Find where the given text appears and provide that cell's center as (X, Y) coordinate. 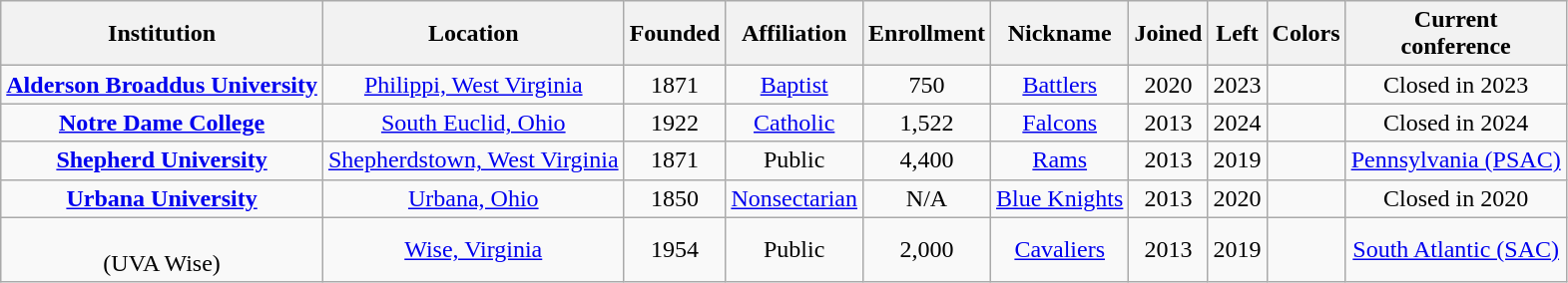
N/A (927, 198)
Nickname (1060, 34)
South Atlantic (SAC) (1455, 249)
(UVA Wise) (162, 249)
Nonsectarian (794, 198)
Colors (1306, 34)
Battlers (1060, 85)
1,522 (927, 123)
Cavaliers (1060, 249)
Baptist (794, 85)
750 (927, 85)
Urbana University (162, 198)
Closed in 2023 (1455, 85)
1922 (675, 123)
Institution (162, 34)
Location (473, 34)
Closed in 2024 (1455, 123)
Rams (1060, 160)
Falcons (1060, 123)
Founded (675, 34)
2,000 (927, 249)
Philippi, West Virginia (473, 85)
Blue Knights (1060, 198)
Wise, Virginia (473, 249)
2024 (1238, 123)
2023 (1238, 85)
Enrollment (927, 34)
Notre Dame College (162, 123)
Currentconference (1455, 34)
Affiliation (794, 34)
Closed in 2020 (1455, 198)
Urbana, Ohio (473, 198)
Pennsylvania (PSAC) (1455, 160)
Joined (1168, 34)
1954 (675, 249)
Shepherdstown, West Virginia (473, 160)
South Euclid, Ohio (473, 123)
Left (1238, 34)
Catholic (794, 123)
Shepherd University (162, 160)
4,400 (927, 160)
Alderson Broaddus University (162, 85)
1850 (675, 198)
